For the text-containing cell, return its midpoint in (x, y) coordinate format. 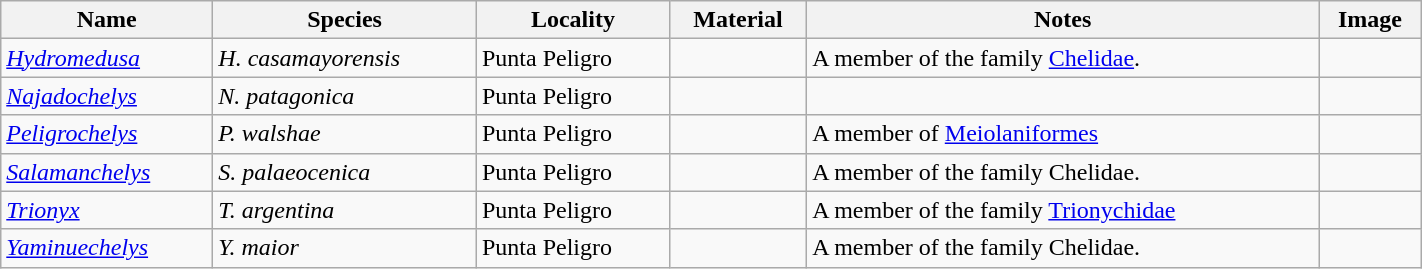
Hydromedusa (107, 58)
A member of the family Trionychidae (1063, 210)
Peligrochelys (107, 134)
Salamanchelys (107, 172)
S. palaeocenica (345, 172)
Yaminuechelys (107, 248)
P. walshae (345, 134)
Image (1370, 20)
T. argentina (345, 210)
Najadochelys (107, 96)
N. patagonica (345, 96)
Y. maior (345, 248)
Trionyx (107, 210)
Notes (1063, 20)
Locality (572, 20)
Name (107, 20)
Species (345, 20)
H. casamayorensis (345, 58)
A member of Meiolaniformes (1063, 134)
Material (738, 20)
